Return (X, Y) of the center of cell containing provided text 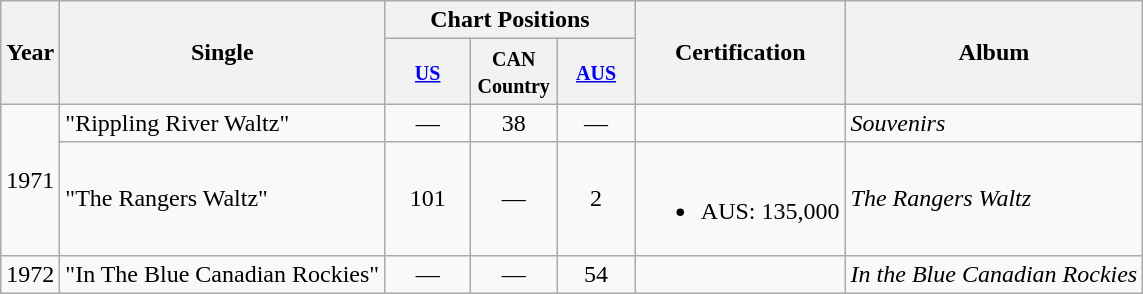
38 (514, 123)
Single (222, 52)
The Rangers Waltz (994, 198)
AUS (596, 72)
AUS: 135,000 (740, 198)
"In The Blue Canadian Rockies" (222, 274)
"The Rangers Waltz" (222, 198)
Chart Positions (510, 20)
CAN Country (514, 72)
"Rippling River Waltz" (222, 123)
2 (596, 198)
Souvenirs (994, 123)
Year (30, 52)
Certification (740, 52)
1972 (30, 274)
1971 (30, 180)
Album (994, 52)
In the Blue Canadian Rockies (994, 274)
US (428, 72)
101 (428, 198)
54 (596, 274)
